Find where the given text appears and provide that cell's center as [X, Y] coordinate. 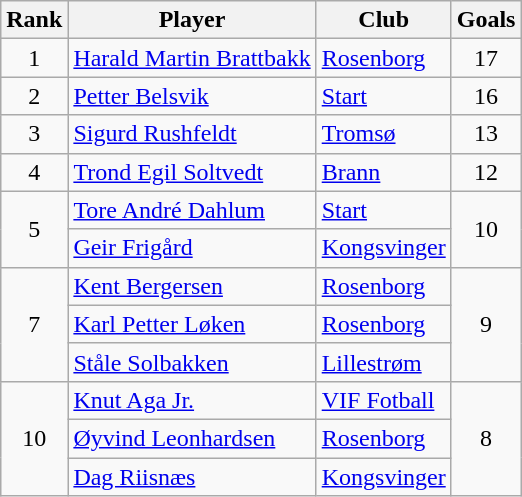
17 [486, 58]
3 [34, 134]
Dag Riisnæs [192, 477]
Knut Aga Jr. [192, 400]
4 [34, 172]
Tromsø [384, 134]
Ståle Solbakken [192, 362]
9 [486, 324]
Trond Egil Soltvedt [192, 172]
Kent Bergersen [192, 286]
Petter Belsvik [192, 96]
16 [486, 96]
13 [486, 134]
7 [34, 324]
Player [192, 20]
12 [486, 172]
1 [34, 58]
Karl Petter Løken [192, 324]
VIF Fotball [384, 400]
Tore André Dahlum [192, 210]
Goals [486, 20]
Rank [34, 20]
Sigurd Rushfeldt [192, 134]
Club [384, 20]
8 [486, 438]
5 [34, 229]
Harald Martin Brattbakk [192, 58]
2 [34, 96]
Geir Frigård [192, 248]
Øyvind Leonhardsen [192, 438]
Brann [384, 172]
Lillestrøm [384, 362]
